Detect which cell encompasses the target text, then output its [x, y] center coordinate. 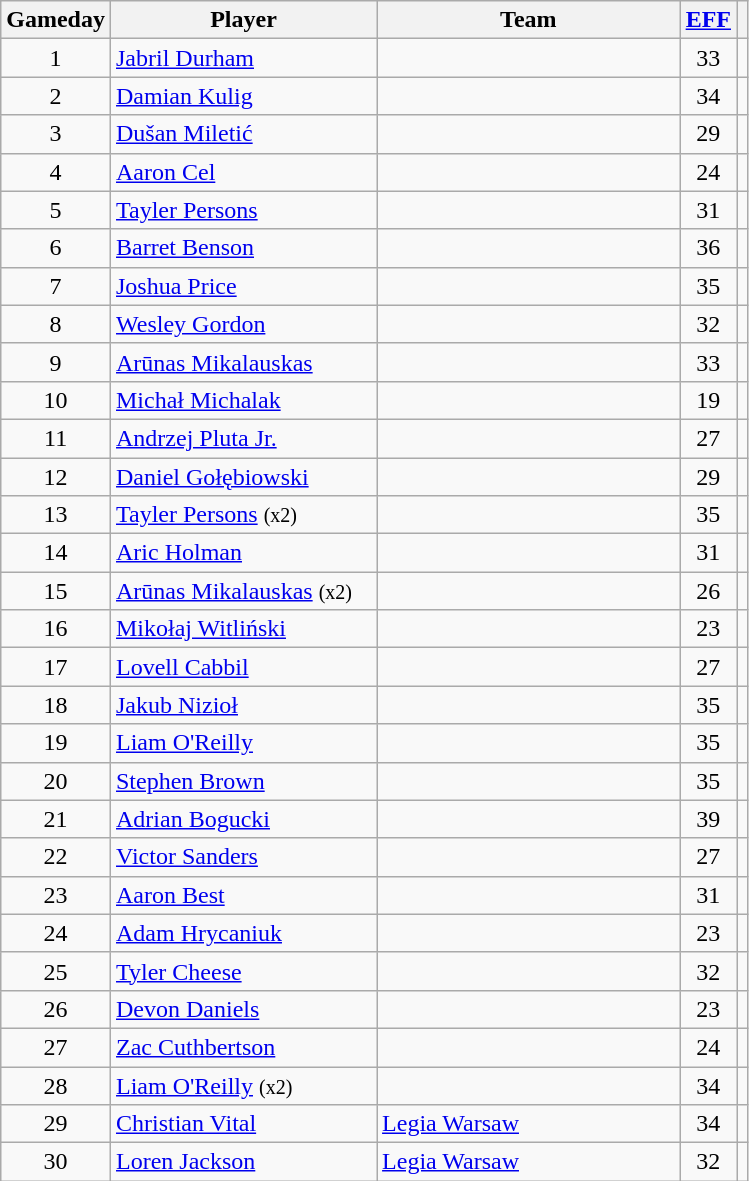
Christian Vital [243, 1124]
Damian Kulig [243, 96]
Jabril Durham [243, 58]
Jakub Nizioł [243, 705]
9 [56, 362]
36 [708, 248]
Player [243, 20]
Team [529, 20]
13 [56, 515]
28 [56, 1085]
16 [56, 629]
22 [56, 857]
Zac Cuthbertson [243, 1047]
8 [56, 324]
14 [56, 553]
Loren Jackson [243, 1162]
Tayler Persons (x2) [243, 515]
EFF [708, 20]
Joshua Price [243, 286]
20 [56, 781]
4 [56, 172]
6 [56, 248]
1 [56, 58]
Aaron Cel [243, 172]
11 [56, 438]
Wesley Gordon [243, 324]
Devon Daniels [243, 1009]
Tyler Cheese [243, 971]
7 [56, 286]
39 [708, 819]
Arūnas Mikalauskas [243, 362]
18 [56, 705]
Dušan Miletić [243, 134]
Michał Michalak [243, 400]
Lovell Cabbil [243, 667]
Victor Sanders [243, 857]
Aric Holman [243, 553]
Gameday [56, 20]
Barret Benson [243, 248]
10 [56, 400]
Adam Hrycaniuk [243, 933]
5 [56, 210]
Daniel Gołębiowski [243, 477]
Tayler Persons [243, 210]
Mikołaj Witliński [243, 629]
Adrian Bogucki [243, 819]
21 [56, 819]
Liam O'Reilly (x2) [243, 1085]
2 [56, 96]
17 [56, 667]
30 [56, 1162]
Liam O'Reilly [243, 743]
15 [56, 591]
Aaron Best [243, 895]
Andrzej Pluta Jr. [243, 438]
Arūnas Mikalauskas (x2) [243, 591]
12 [56, 477]
25 [56, 971]
Stephen Brown [243, 781]
3 [56, 134]
